For the text-containing cell, return its midpoint in (X, Y) coordinate format. 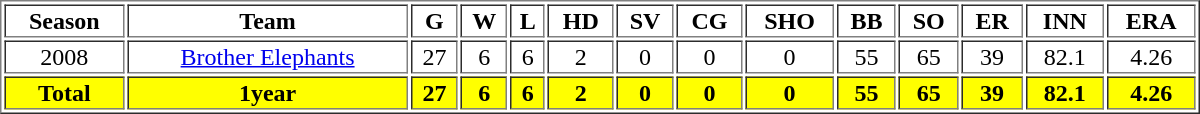
ER (992, 20)
L (528, 20)
ERA (1152, 20)
BB (866, 20)
SV (644, 20)
Team (268, 20)
Brother Elephants (268, 56)
Season (64, 20)
SO (928, 20)
G (434, 20)
SHO (789, 20)
1year (268, 92)
2008 (64, 56)
Total (64, 92)
HD (581, 20)
W (484, 20)
INN (1065, 20)
CG (710, 20)
